Find where the given text appears and provide that cell's center as [X, Y] coordinate. 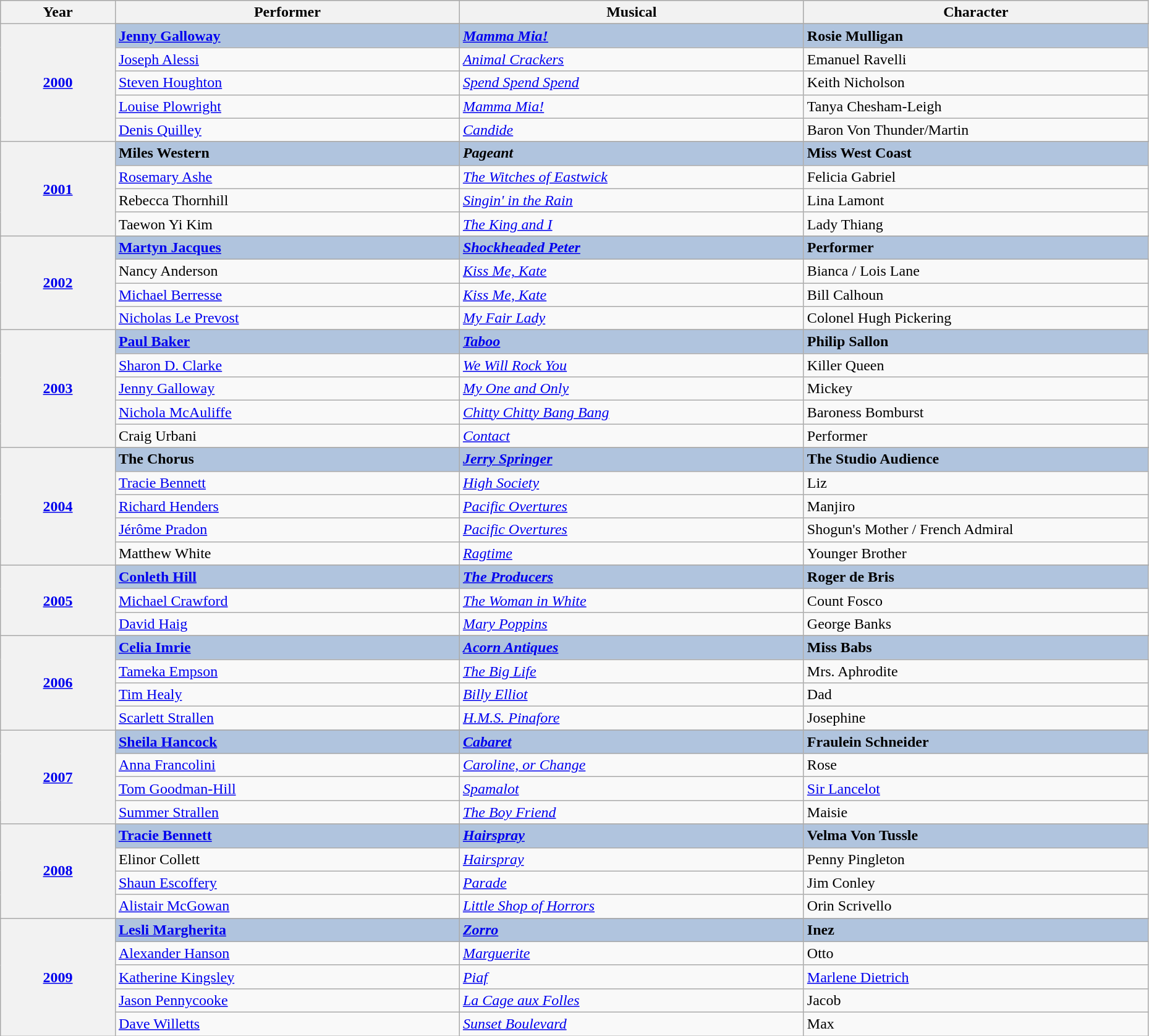
Roger de Bris [975, 577]
Jacob [975, 1000]
Singin' in the Rain [632, 200]
Tom Goodman-Hill [287, 789]
High Society [632, 483]
Zorro [632, 930]
Cabaret [632, 742]
Sunset Boulevard [632, 1024]
Musical [632, 12]
Lady Thiang [975, 224]
Dave Willetts [287, 1024]
The Woman in White [632, 600]
Dad [975, 695]
Bianca / Lois Lane [975, 271]
Baroness Bomburst [975, 412]
The Big Life [632, 671]
Sheila Hancock [287, 742]
My Fair Lady [632, 318]
Rosie Mulligan [975, 36]
2005 [58, 600]
Count Fosco [975, 600]
Shaun Escoffery [287, 883]
Miss West Coast [975, 153]
Caroline, or Change [632, 765]
Joseph Alessi [287, 59]
David Haig [287, 624]
Animal Crackers [632, 59]
Summer Strallen [287, 812]
Manjiro [975, 506]
Maisie [975, 812]
Michael Berresse [287, 295]
Rose [975, 765]
My One and Only [632, 389]
Katherine Kingsley [287, 977]
Shogun's Mother / French Admiral [975, 530]
Celia Imrie [287, 647]
Miles Western [287, 153]
Tim Healy [287, 695]
Josephine [975, 718]
Sharon D. Clarke [287, 365]
Emanuel Ravelli [975, 59]
Fraulein Schneider [975, 742]
The Studio Audience [975, 459]
Marguerite [632, 953]
Tanya Chesham-Leigh [975, 106]
Ragtime [632, 553]
Killer Queen [975, 365]
Nicholas Le Prevost [287, 318]
Lina Lamont [975, 200]
Alexander Hanson [287, 953]
2009 [58, 977]
2004 [58, 506]
2002 [58, 282]
2003 [58, 389]
H.M.S. Pinafore [632, 718]
Martyn Jacques [287, 247]
Miss Babs [975, 647]
Acorn Antiques [632, 647]
2000 [58, 83]
Paul Baker [287, 342]
Mickey [975, 389]
Jim Conley [975, 883]
2001 [58, 189]
Rosemary Ashe [287, 177]
Philip Sallon [975, 342]
Piaf [632, 977]
Sir Lancelot [975, 789]
Tameka Empson [287, 671]
Orin Scrivello [975, 906]
Younger Brother [975, 553]
Spamalot [632, 789]
Baron Von Thunder/Martin [975, 130]
Spend Spend Spend [632, 83]
Michael Crawford [287, 600]
Marlene Dietrich [975, 977]
We Will Rock You [632, 365]
Lesli Margherita [287, 930]
George Banks [975, 624]
Nancy Anderson [287, 271]
Jerry Springer [632, 459]
Max [975, 1024]
Jason Pennycooke [287, 1000]
Steven Houghton [287, 83]
Character [975, 12]
Taewon Yi Kim [287, 224]
Parade [632, 883]
Shockheaded Peter [632, 247]
Velma Von Tussle [975, 836]
The King and I [632, 224]
Taboo [632, 342]
Contact [632, 436]
Elinor Collett [287, 859]
Denis Quilley [287, 130]
Billy Elliot [632, 695]
Richard Henders [287, 506]
2008 [58, 871]
Conleth Hill [287, 577]
Little Shop of Horrors [632, 906]
Anna Francolini [287, 765]
The Witches of Eastwick [632, 177]
Matthew White [287, 553]
Chitty Chitty Bang Bang [632, 412]
Scarlett Strallen [287, 718]
Mrs. Aphrodite [975, 671]
The Producers [632, 577]
La Cage aux Folles [632, 1000]
Penny Pingleton [975, 859]
Candide [632, 130]
Keith Nicholson [975, 83]
Inez [975, 930]
Louise Plowright [287, 106]
Bill Calhoun [975, 295]
Felicia Gabriel [975, 177]
2006 [58, 682]
The Chorus [287, 459]
Alistair McGowan [287, 906]
Jérôme Pradon [287, 530]
Year [58, 12]
Colonel Hugh Pickering [975, 318]
Pageant [632, 153]
Mary Poppins [632, 624]
Liz [975, 483]
Nichola McAuliffe [287, 412]
Rebecca Thornhill [287, 200]
Otto [975, 953]
Craig Urbani [287, 436]
The Boy Friend [632, 812]
2007 [58, 777]
